Provide the [x, y] coordinate of the cell's center where the given text is located.  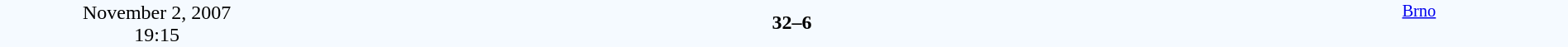
Brno [1419, 23]
32–6 [791, 22]
November 2, 200719:15 [157, 23]
